From the cell containing the given text, extract its center point as [x, y] coordinate. 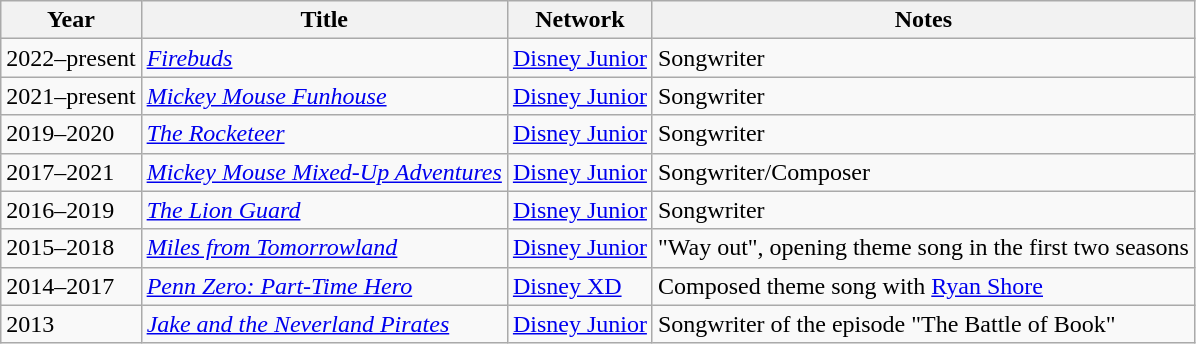
2019–2020 [71, 134]
The Lion Guard [324, 210]
2022–present [71, 58]
Miles from Tomorrowland [324, 248]
Year [71, 20]
Mickey Mouse Funhouse [324, 96]
Songwriter of the episode "The Battle of Book" [923, 324]
Network [580, 20]
2016–2019 [71, 210]
"Way out", opening theme song in the first two seasons [923, 248]
2013 [71, 324]
2021–present [71, 96]
Composed theme song with Ryan Shore [923, 286]
Title [324, 20]
Penn Zero: Part-Time Hero [324, 286]
The Rocketeer [324, 134]
2017–2021 [71, 172]
2015–2018 [71, 248]
Notes [923, 20]
Disney XD [580, 286]
Jake and the Neverland Pirates [324, 324]
2014–2017 [71, 286]
Firebuds [324, 58]
Mickey Mouse Mixed-Up Adventures [324, 172]
Songwriter/Composer [923, 172]
